Determine the (x, y) coordinate at the center of the cell enclosing the given text.  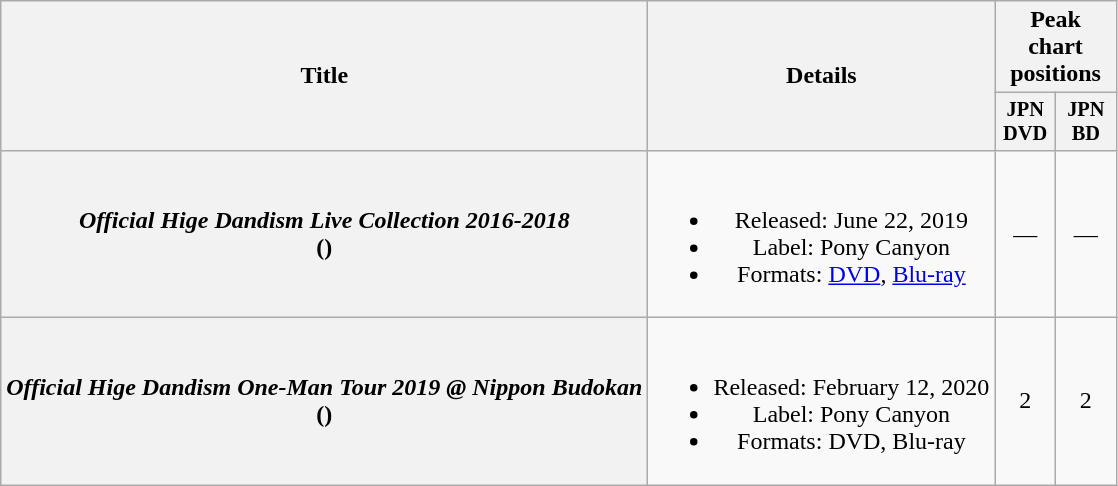
Title (324, 76)
Official Hige Dandism Live Collection 2016-2018() (324, 234)
JPNBD (1086, 122)
Details (822, 76)
Peakchartpositions (1056, 47)
Official Hige Dandism One-Man Tour 2019 @ Nippon Budokan() (324, 402)
Released: February 12, 2020Label: Pony CanyonFormats: DVD, Blu-ray (822, 402)
JPNDVD (1026, 122)
Released: June 22, 2019Label: Pony CanyonFormats: DVD, Blu-ray (822, 234)
